Capture the cell that displays the provided text and extract its (X, Y) central coordinate. 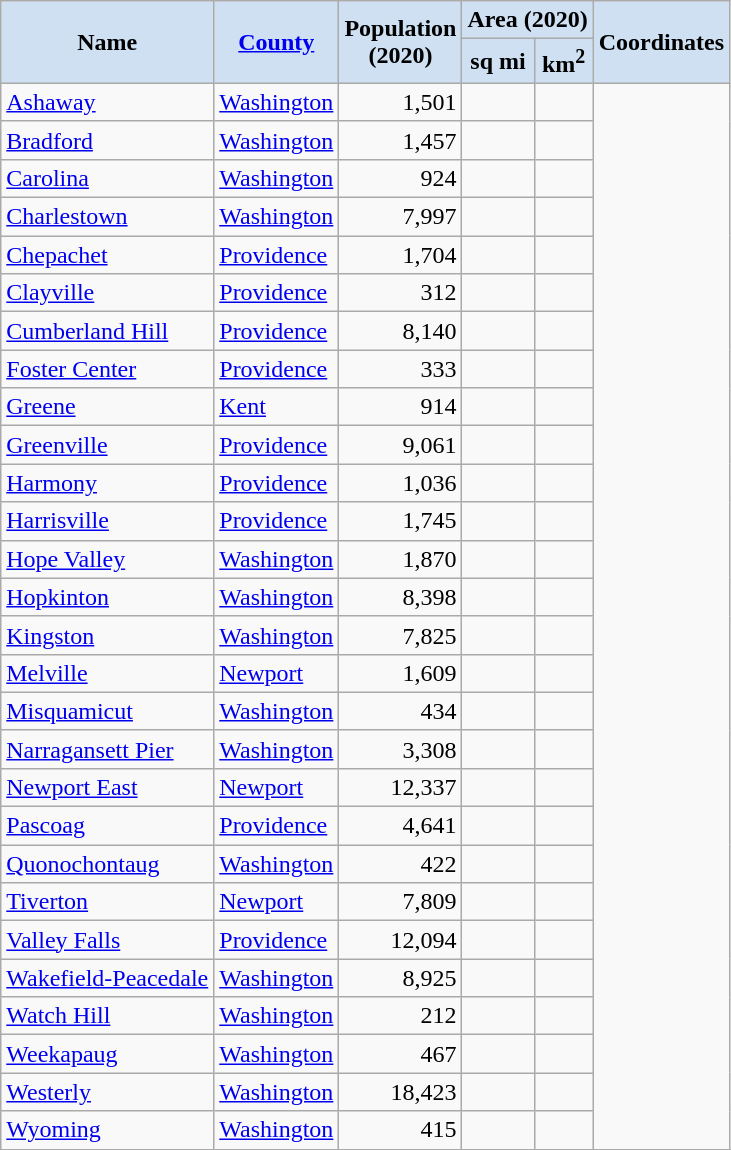
Ashaway (108, 102)
9,061 (400, 445)
Greenville (108, 445)
1,036 (400, 483)
Misquamicut (108, 711)
Chepachet (108, 255)
Hopkinton (108, 597)
422 (400, 864)
1,704 (400, 255)
Harmony (108, 483)
Weekapaug (108, 1054)
sq mi (498, 62)
Kent (276, 407)
8,140 (400, 331)
Narragansett Pier (108, 749)
1,745 (400, 521)
Population(2020) (400, 42)
7,825 (400, 635)
County (276, 42)
Quonochontaug (108, 864)
434 (400, 711)
Newport East (108, 787)
Tiverton (108, 902)
Bradford (108, 140)
Melville (108, 673)
Wakefield-Peacedale (108, 978)
Charlestown (108, 217)
Kingston (108, 635)
Coordinates (661, 42)
18,423 (400, 1092)
Valley Falls (108, 940)
Harrisville (108, 521)
415 (400, 1130)
12,337 (400, 787)
333 (400, 369)
Wyoming (108, 1130)
Westerly (108, 1092)
Carolina (108, 178)
12,094 (400, 940)
7,997 (400, 217)
1,870 (400, 559)
924 (400, 178)
1,609 (400, 673)
312 (400, 293)
3,308 (400, 749)
1,501 (400, 102)
8,398 (400, 597)
212 (400, 1016)
4,641 (400, 826)
467 (400, 1054)
Hope Valley (108, 559)
Name (108, 42)
1,457 (400, 140)
Foster Center (108, 369)
Area (2020) (528, 20)
8,925 (400, 978)
Pascoag (108, 826)
km2 (564, 62)
Cumberland Hill (108, 331)
Clayville (108, 293)
7,809 (400, 902)
Greene (108, 407)
914 (400, 407)
Watch Hill (108, 1016)
